Identify which cell holds the provided text, then report its (X, Y) central coordinate. 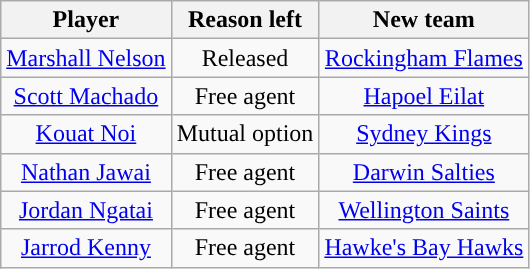
Nathan Jawai (86, 172)
Player (86, 20)
Scott Machado (86, 96)
New team (424, 20)
Marshall Nelson (86, 58)
Darwin Salties (424, 172)
Hawke's Bay Hawks (424, 248)
Wellington Saints (424, 210)
Sydney Kings (424, 134)
Released (245, 58)
Hapoel Eilat (424, 96)
Jordan Ngatai (86, 210)
Rockingham Flames (424, 58)
Reason left (245, 20)
Kouat Noi (86, 134)
Jarrod Kenny (86, 248)
Mutual option (245, 134)
